Determine the (x, y) coordinate at the center of the cell enclosing the given text.  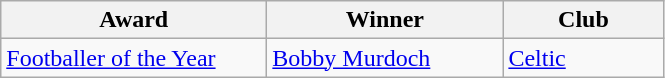
Bobby Murdoch (385, 58)
Celtic (584, 58)
Award (134, 20)
Club (584, 20)
Winner (385, 20)
Footballer of the Year (134, 58)
